Locate the cell with the specified text and output its [x, y] center coordinate. 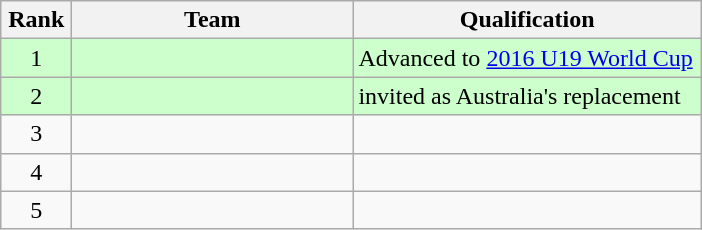
1 [36, 58]
5 [36, 210]
Qualification [528, 20]
4 [36, 172]
Advanced to 2016 U19 World Cup [528, 58]
Team [212, 20]
2 [36, 96]
Rank [36, 20]
3 [36, 134]
invited as Australia's replacement [528, 96]
